Locate the cell with the specified text and output its [x, y] center coordinate. 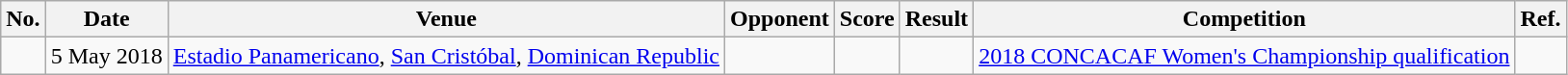
Result [936, 19]
5 May 2018 [106, 56]
Opponent [780, 19]
Date [106, 19]
Competition [1244, 19]
Score [867, 19]
No. [23, 19]
2018 CONCACAF Women's Championship qualification [1244, 56]
Ref. [1541, 19]
Venue [446, 19]
Estadio Panamericano, San Cristóbal, Dominican Republic [446, 56]
